Return the (x, y) coordinate for the center point of the cell that contains the specified text.  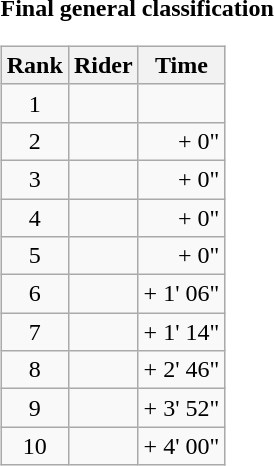
+ 4' 00" (182, 446)
+ 2' 46" (182, 370)
+ 1' 06" (182, 294)
2 (34, 141)
4 (34, 217)
6 (34, 294)
10 (34, 446)
7 (34, 332)
9 (34, 408)
Rank (34, 65)
+ 3' 52" (182, 408)
8 (34, 370)
Rider (103, 65)
1 (34, 103)
5 (34, 256)
Time (182, 65)
+ 1' 14" (182, 332)
3 (34, 179)
